Extract the (X, Y) coordinate from the center of the cell holding the provided text.  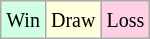
Win (24, 20)
Loss (126, 20)
Draw (72, 20)
